Scan for the cell matching the given text and deliver its [X, Y] coordinate at center. 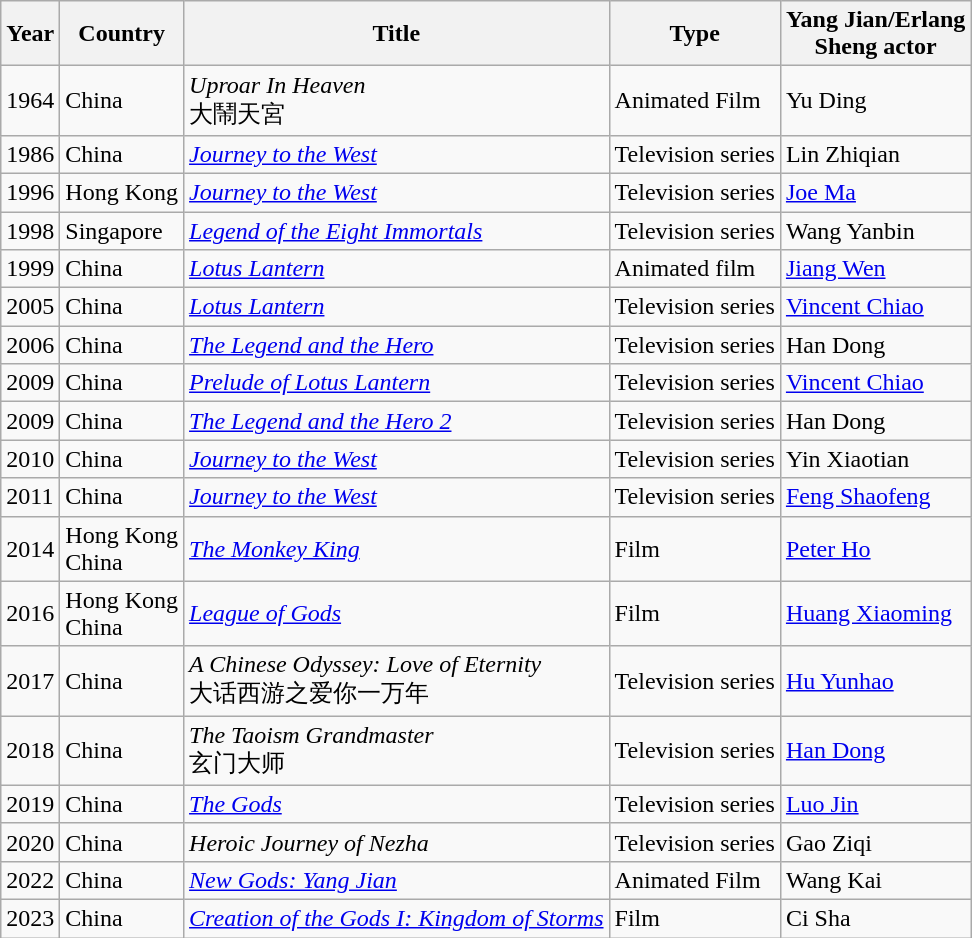
Animated film [694, 269]
2006 [30, 345]
A Chinese Odyssey: Love of Eternity大话西游之爱你一万年 [397, 681]
The Taoism Grandmaster玄门大师 [397, 751]
Singapore [122, 231]
2010 [30, 459]
The Legend and the Hero 2 [397, 421]
1998 [30, 231]
1996 [30, 192]
Huang Xiaoming [875, 614]
2023 [30, 918]
Heroic Journey of Nezha [397, 842]
Yang Jian/ErlangSheng actor [875, 34]
Yin Xiaotian [875, 459]
Hu Yunhao [875, 681]
League of Gods [397, 614]
Luo Jin [875, 804]
Gao Ziqi [875, 842]
2016 [30, 614]
Ci Sha [875, 918]
2005 [30, 307]
The Legend and the Hero [397, 345]
Wang Kai [875, 880]
1986 [30, 154]
Title [397, 34]
2020 [30, 842]
Creation of the Gods I: Kingdom of Storms [397, 918]
2022 [30, 880]
2014 [30, 548]
2018 [30, 751]
Type [694, 34]
2019 [30, 804]
Yu Ding [875, 101]
2011 [30, 497]
The Gods [397, 804]
Prelude of Lotus Lantern [397, 383]
Legend of the Eight Immortals [397, 231]
1964 [30, 101]
Hong Kong [122, 192]
Uproar In Heaven大鬧天宮 [397, 101]
Jiang Wen [875, 269]
New Gods: Yang Jian [397, 880]
The Monkey King [397, 548]
Peter Ho [875, 548]
Wang Yanbin [875, 231]
1999 [30, 269]
Feng Shaofeng [875, 497]
Country [122, 34]
Lin Zhiqian [875, 154]
Joe Ma [875, 192]
Year [30, 34]
2017 [30, 681]
